Detect which cell encompasses the target text, then output its [X, Y] center coordinate. 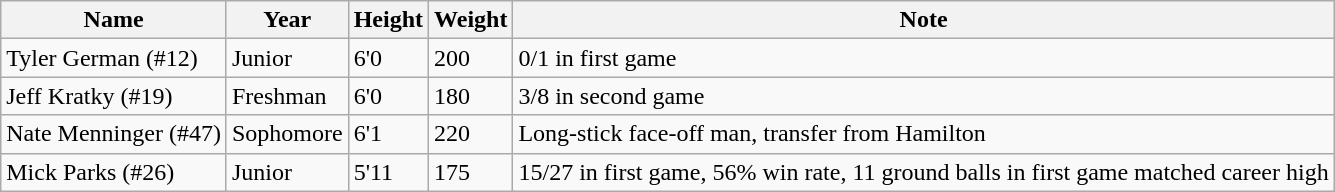
175 [471, 172]
Note [924, 20]
15/27 in first game, 56% win rate, 11 ground balls in first game matched career high [924, 172]
Weight [471, 20]
Year [287, 20]
Tyler German (#12) [114, 58]
3/8 in second game [924, 96]
Long-stick face-off man, transfer from Hamilton [924, 134]
180 [471, 96]
Sophomore [287, 134]
0/1 in first game [924, 58]
200 [471, 58]
Name [114, 20]
Freshman [287, 96]
Mick Parks (#26) [114, 172]
Jeff Kratky (#19) [114, 96]
220 [471, 134]
6'1 [388, 134]
5'11 [388, 172]
Height [388, 20]
Nate Menninger (#47) [114, 134]
